From the cell containing the given text, extract its center point as [x, y] coordinate. 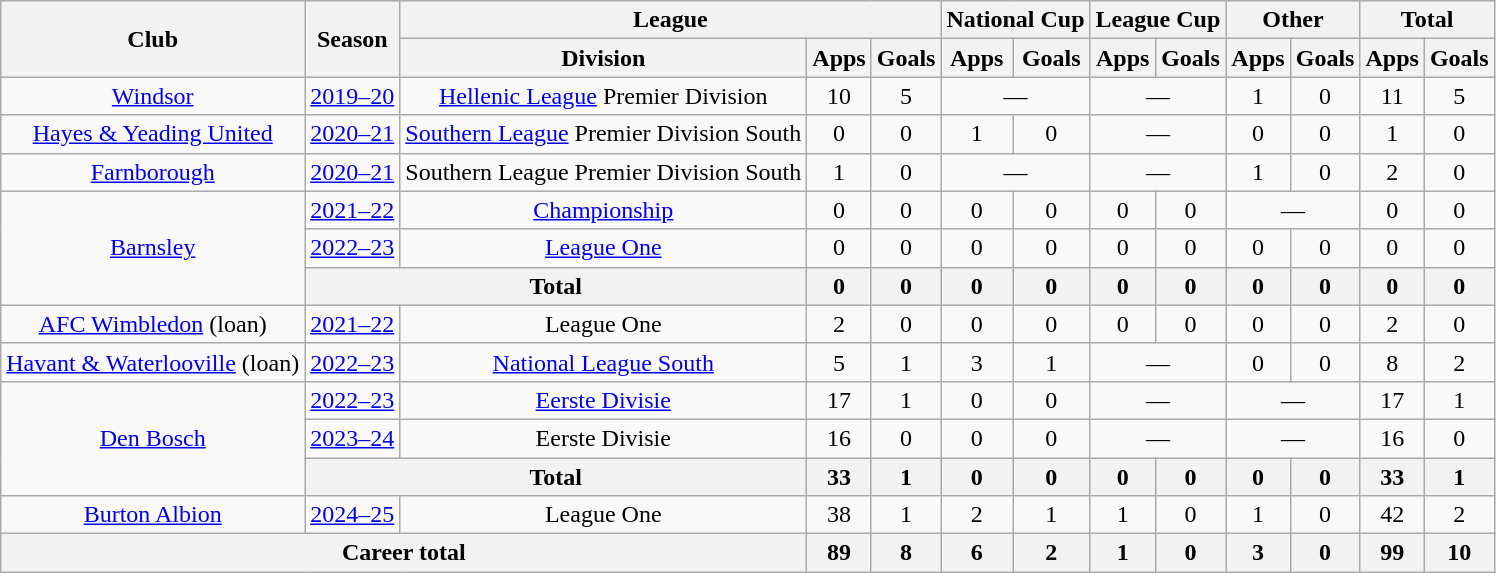
League Cup [1158, 20]
League [670, 20]
89 [839, 553]
Season [352, 39]
Farnborough [153, 172]
AFC Wimbledon (loan) [153, 324]
Windsor [153, 96]
38 [839, 515]
2019–20 [352, 96]
2023–24 [352, 438]
Barnsley [153, 248]
Hellenic League Premier Division [604, 96]
Havant & Waterlooville (loan) [153, 362]
11 [1392, 96]
Championship [604, 210]
2024–25 [352, 515]
Club [153, 39]
Division [604, 58]
Burton Albion [153, 515]
99 [1392, 553]
National League South [604, 362]
Hayes & Yeading United [153, 134]
42 [1392, 515]
Den Bosch [153, 438]
Career total [404, 553]
6 [977, 553]
Other [1293, 20]
National Cup [1016, 20]
